From the cell containing the given text, extract its center point as (X, Y) coordinate. 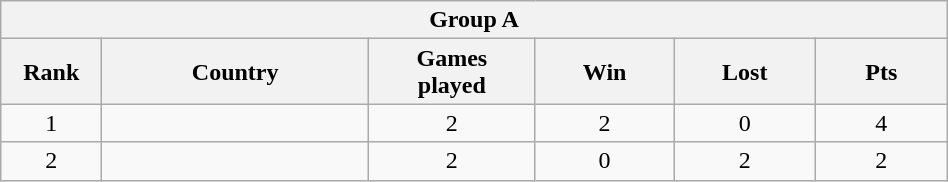
Win (604, 72)
Lost (744, 72)
Country (236, 72)
4 (881, 123)
Rank (52, 72)
Pts (881, 72)
Games played (452, 72)
1 (52, 123)
Group A (474, 20)
